Return the (x, y) coordinate for the center point of the cell that contains the specified text.  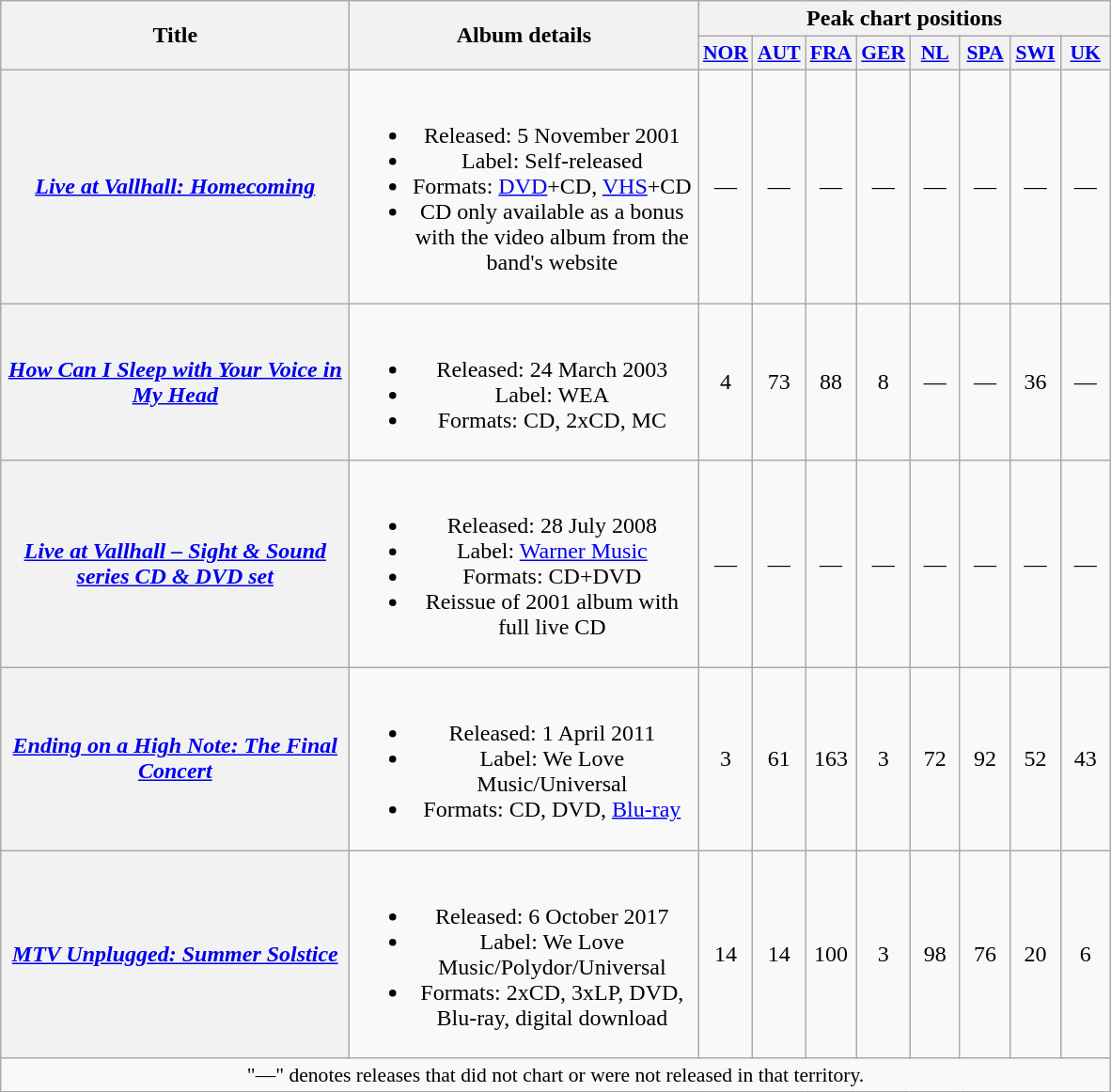
NL (934, 54)
6 (1085, 955)
Released: 24 March 2003Label: WEAFormats: CD, 2xCD, MC (524, 382)
UK (1085, 54)
88 (831, 382)
SPA (985, 54)
GER (884, 54)
Title (175, 36)
98 (934, 955)
100 (831, 955)
SWI (1036, 54)
4 (726, 382)
AUT (779, 54)
NOR (726, 54)
How Can I Sleep with Your Voice in My Head (175, 382)
Peak chart positions (904, 19)
Released: 5 November 2001Label: Self-releasedFormats: DVD+CD, VHS+CDCD only available as a bonus with the video album from the band's website (524, 186)
20 (1036, 955)
8 (884, 382)
43 (1085, 759)
Live at Vallhall – Sight & Sound series CD & DVD set (175, 564)
"—" denotes releases that did not chart or were not released in that territory. (556, 1075)
72 (934, 759)
Live at Vallhall: Homecoming (175, 186)
73 (779, 382)
Ending on a High Note: The Final Concert (175, 759)
Released: 6 October 2017Label: We Love Music/Polydor/UniversalFormats: 2xCD, 3xLP, DVD, Blu-ray, digital download (524, 955)
36 (1036, 382)
MTV Unplugged: Summer Solstice (175, 955)
61 (779, 759)
52 (1036, 759)
Album details (524, 36)
163 (831, 759)
Released: 1 April 2011Label: We Love Music/UniversalFormats: CD, DVD, Blu-ray (524, 759)
76 (985, 955)
Released: 28 July 2008Label: Warner MusicFormats: CD+DVDReissue of 2001 album with full live CD (524, 564)
FRA (831, 54)
92 (985, 759)
